Capture the cell that displays the provided text and extract its [x, y] central coordinate. 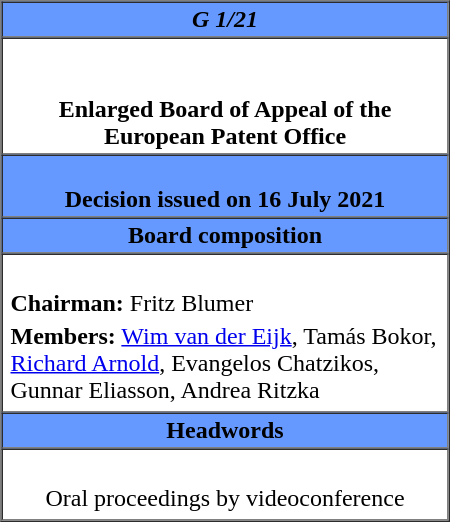
Board composition [226, 236]
Headwords [226, 430]
Chairman: Fritz Blumer Members: Wim van der Eijk, Tamás Bokor, Richard Arnold, Evangelos Chatzikos, Gunnar Eliasson, Andrea Ritzka [226, 334]
Enlarged Board of Appeal of the European Patent Office [226, 96]
Members: Wim van der Eijk, Tamás Bokor, Richard Arnold, Evangelos Chatzikos, Gunnar Eliasson, Andrea Ritzka [225, 363]
Decision issued on 16 July 2021 [226, 186]
Chairman: Fritz Blumer [225, 303]
G 1/21 [226, 20]
